Find where the given text appears and provide that cell's center as (x, y) coordinate. 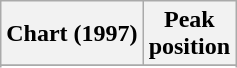
Peakposition (189, 34)
Chart (1997) (72, 34)
